Determine the [X, Y] coordinate at the center of the cell enclosing the given text.  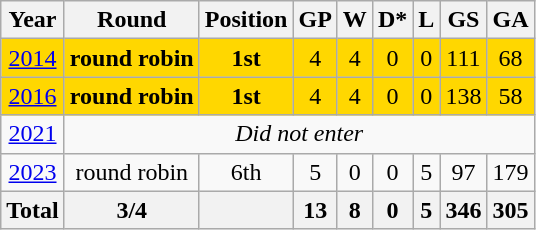
Year [33, 20]
111 [464, 58]
346 [464, 210]
58 [510, 96]
13 [315, 210]
2021 [33, 134]
138 [464, 96]
6th [246, 172]
GS [464, 20]
305 [510, 210]
Total [33, 210]
GA [510, 20]
179 [510, 172]
Did not enter [299, 134]
2014 [33, 58]
97 [464, 172]
Position [246, 20]
8 [354, 210]
L [426, 20]
D* [392, 20]
2016 [33, 96]
3/4 [132, 210]
2023 [33, 172]
68 [510, 58]
GP [315, 20]
W [354, 20]
Round [132, 20]
